Locate the cell with the specified text and output its [x, y] center coordinate. 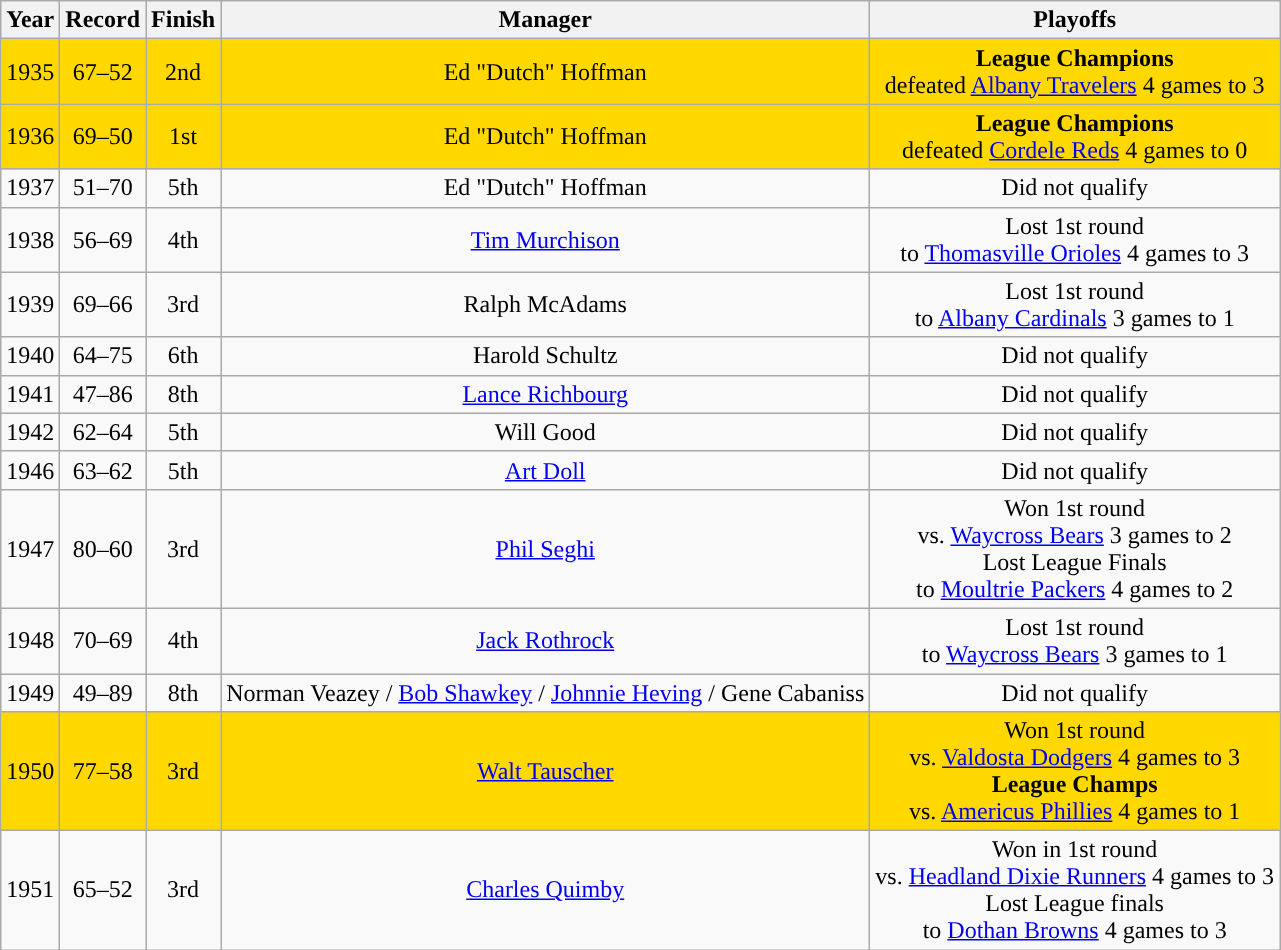
69–50 [103, 136]
1946 [30, 470]
1941 [30, 394]
Won in 1st round vs. Headland Dixie Runners 4 games to 3 Lost League finals to Dothan Browns 4 games to 3 [1075, 890]
2nd [184, 72]
1947 [30, 548]
1949 [30, 693]
Playoffs [1075, 20]
70–69 [103, 640]
56–69 [103, 240]
65–52 [103, 890]
Art Doll [546, 470]
1948 [30, 640]
49–89 [103, 693]
Will Good [546, 432]
1937 [30, 188]
Charles Quimby [546, 890]
80–60 [103, 548]
1950 [30, 772]
1942 [30, 432]
67–52 [103, 72]
Lost 1st round to Thomasville Orioles 4 games to 3 [1075, 240]
63–62 [103, 470]
1935 [30, 72]
Manager [546, 20]
Tim Murchison [546, 240]
6th [184, 356]
1936 [30, 136]
51–70 [103, 188]
League Champions defeated Cordele Reds 4 games to 0 [1075, 136]
Phil Seghi [546, 548]
1st [184, 136]
1938 [30, 240]
Finish [184, 20]
1951 [30, 890]
47–86 [103, 394]
League Champions defeated Albany Travelers 4 games to 3 [1075, 72]
64–75 [103, 356]
Won 1st round vs. Waycross Bears 3 games to 2 Lost League Finals to Moultrie Packers 4 games to 2 [1075, 548]
Year [30, 20]
Norman Veazey / Bob Shawkey / Johnnie Heving / Gene Cabaniss [546, 693]
Lance Richbourg [546, 394]
Walt Tauscher [546, 772]
62–64 [103, 432]
1940 [30, 356]
77–58 [103, 772]
69–66 [103, 304]
1939 [30, 304]
Harold Schultz [546, 356]
Record [103, 20]
Lost 1st round to Waycross Bears 3 games to 1 [1075, 640]
Ralph McAdams [546, 304]
Jack Rothrock [546, 640]
Won 1st round vs. Valdosta Dodgers 4 games to 3 League Champs vs. Americus Phillies 4 games to 1 [1075, 772]
Lost 1st round to Albany Cardinals 3 games to 1 [1075, 304]
